From the cell containing the given text, extract its center point as [X, Y] coordinate. 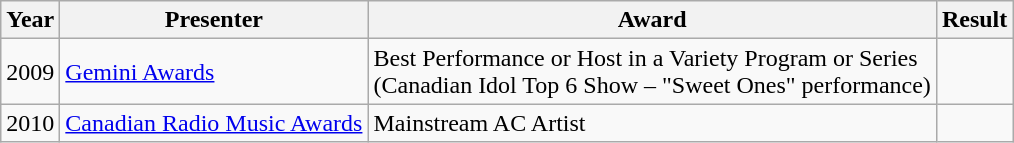
Year [30, 20]
Presenter [214, 20]
2010 [30, 123]
Mainstream AC Artist [652, 123]
Best Performance or Host in a Variety Program or Series(Canadian Idol Top 6 Show – "Sweet Ones" performance) [652, 72]
Gemini Awards [214, 72]
Canadian Radio Music Awards [214, 123]
Result [974, 20]
Award [652, 20]
2009 [30, 72]
